Determine the [x, y] coordinate at the center of the cell enclosing the given text.  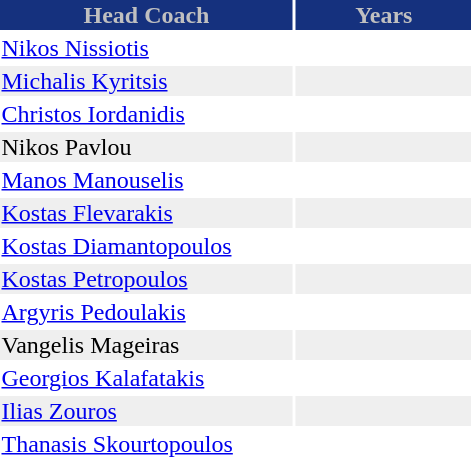
Kostas Flevarakis [146, 213]
Manos Manouselis [146, 180]
Nikos Nissiotis [146, 48]
Ilias Zouros [146, 411]
Nikos Pavlou [146, 147]
Georgios Kalafatakis [146, 378]
Argyris Pedoulakis [146, 312]
Head Coach [146, 15]
Michalis Kyritsis [146, 81]
Kostas Petropoulos [146, 279]
Kostas Diamantopoulos [146, 246]
Vangelis Mageiras [146, 345]
Christos Iordanidis [146, 114]
